Locate the cell with the specified text and output its [X, Y] center coordinate. 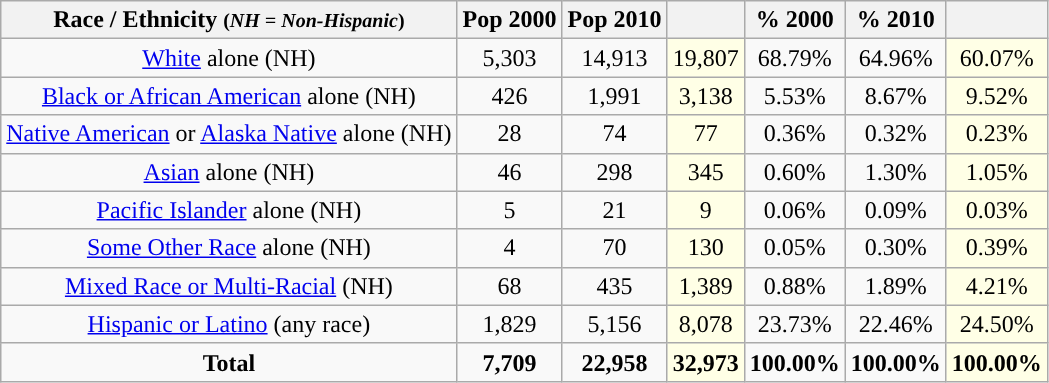
0.88% [794, 286]
5,303 [510, 58]
3,138 [706, 96]
Asian alone (NH) [229, 172]
68.79% [794, 58]
0.39% [996, 248]
0.09% [896, 210]
60.07% [996, 58]
5.53% [794, 96]
Some Other Race alone (NH) [229, 248]
0.05% [794, 248]
Total [229, 362]
0.32% [896, 134]
1.05% [996, 172]
% 2010 [896, 20]
1,991 [614, 96]
8,078 [706, 324]
0.30% [896, 248]
22,958 [614, 362]
% 2000 [794, 20]
Mixed Race or Multi-Racial (NH) [229, 286]
0.03% [996, 210]
345 [706, 172]
Pacific Islander alone (NH) [229, 210]
Native American or Alaska Native alone (NH) [229, 134]
9.52% [996, 96]
21 [614, 210]
Pop 2000 [510, 20]
14,913 [614, 58]
4.21% [996, 286]
32,973 [706, 362]
Pop 2010 [614, 20]
7,709 [510, 362]
1,389 [706, 286]
19,807 [706, 58]
22.46% [896, 324]
130 [706, 248]
77 [706, 134]
Black or African American alone (NH) [229, 96]
70 [614, 248]
28 [510, 134]
8.67% [896, 96]
White alone (NH) [229, 58]
74 [614, 134]
0.23% [996, 134]
68 [510, 286]
4 [510, 248]
426 [510, 96]
0.60% [794, 172]
23.73% [794, 324]
435 [614, 286]
24.50% [996, 324]
5,156 [614, 324]
0.36% [794, 134]
46 [510, 172]
1.89% [896, 286]
Hispanic or Latino (any race) [229, 324]
64.96% [896, 58]
1.30% [896, 172]
5 [510, 210]
1,829 [510, 324]
Race / Ethnicity (NH = Non-Hispanic) [229, 20]
9 [706, 210]
0.06% [794, 210]
298 [614, 172]
